Extract the (X, Y) coordinate from the center of the cell holding the provided text.  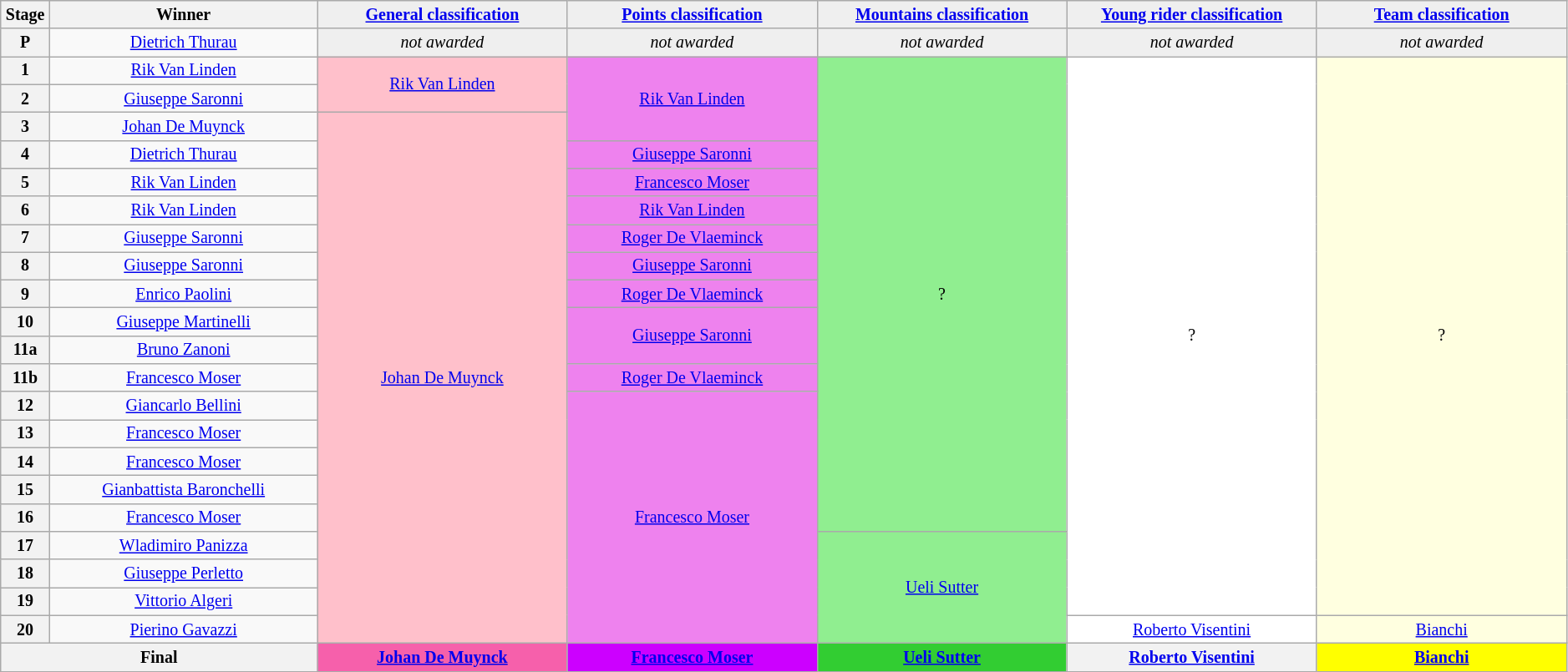
Gianbattista Baronchelli (183, 489)
16 (25, 518)
Team classification (1442, 15)
Stage (25, 15)
10 (25, 322)
20 (25, 629)
1 (25, 70)
19 (25, 601)
Final (159, 658)
8 (25, 265)
Points classification (692, 15)
Enrico Paolini (183, 294)
7 (25, 239)
11a (25, 351)
5 (25, 182)
3 (25, 127)
2 (25, 99)
Pierino Gavazzi (183, 629)
11b (25, 377)
Wladimiro Panizza (183, 546)
Bruno Zanoni (183, 351)
14 (25, 462)
P (25, 43)
18 (25, 573)
Giancarlo Bellini (183, 406)
17 (25, 546)
General classification (443, 15)
12 (25, 406)
6 (25, 210)
Giuseppe Martinelli (183, 322)
13 (25, 434)
Vittorio Algeri (183, 601)
Winner (183, 15)
Mountains classification (942, 15)
4 (25, 154)
9 (25, 294)
Young rider classification (1191, 15)
Giuseppe Perletto (183, 573)
15 (25, 489)
